Capture the cell that displays the provided text and extract its [X, Y] central coordinate. 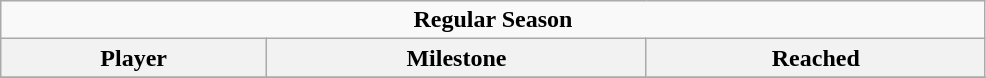
Regular Season [493, 20]
Reached [816, 58]
Milestone [457, 58]
Player [134, 58]
